For the text-containing cell, return its midpoint in [x, y] coordinate format. 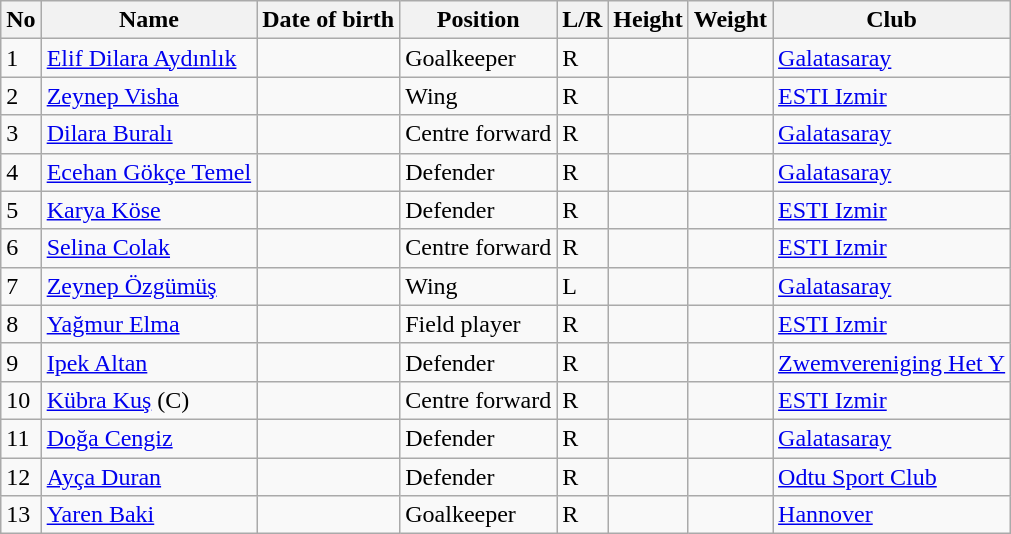
5 [21, 210]
10 [21, 400]
7 [21, 286]
Position [478, 20]
Name [149, 20]
Dilara Buralı [149, 134]
L/R [582, 20]
Zeynep Visha [149, 96]
2 [21, 96]
Weight [730, 20]
Zwemvereniging Het Y [892, 362]
No [21, 20]
4 [21, 172]
Field player [478, 324]
1 [21, 58]
Hannover [892, 515]
Ecehan Gökçe Temel [149, 172]
6 [21, 248]
3 [21, 134]
Karya Köse [149, 210]
Height [648, 20]
12 [21, 477]
8 [21, 324]
Ipek Altan [149, 362]
Selina Colak [149, 248]
Elif Dilara Aydınlık [149, 58]
L [582, 286]
Date of birth [328, 20]
13 [21, 515]
Club [892, 20]
Odtu Sport Club [892, 477]
Ayça Duran [149, 477]
11 [21, 438]
Kübra Kuş (C) [149, 400]
Doğa Cengiz [149, 438]
Zeynep Özgümüş [149, 286]
9 [21, 362]
Yağmur Elma [149, 324]
Yaren Baki [149, 515]
